For the text-containing cell, return its midpoint in (X, Y) coordinate format. 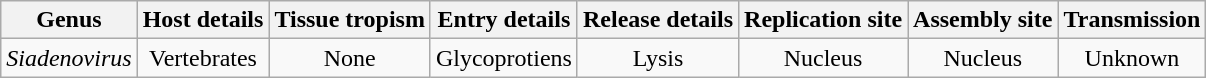
Replication site (824, 20)
Genus (69, 20)
Assembly site (983, 20)
Release details (658, 20)
Glycoprotiens (504, 58)
Vertebrates (203, 58)
Entry details (504, 20)
Siadenovirus (69, 58)
Unknown (1132, 58)
Host details (203, 20)
Tissue tropism (350, 20)
Transmission (1132, 20)
None (350, 58)
Lysis (658, 58)
